Pinpoint the cell where the given text exists, returning its [x, y] midpoint coordinate. 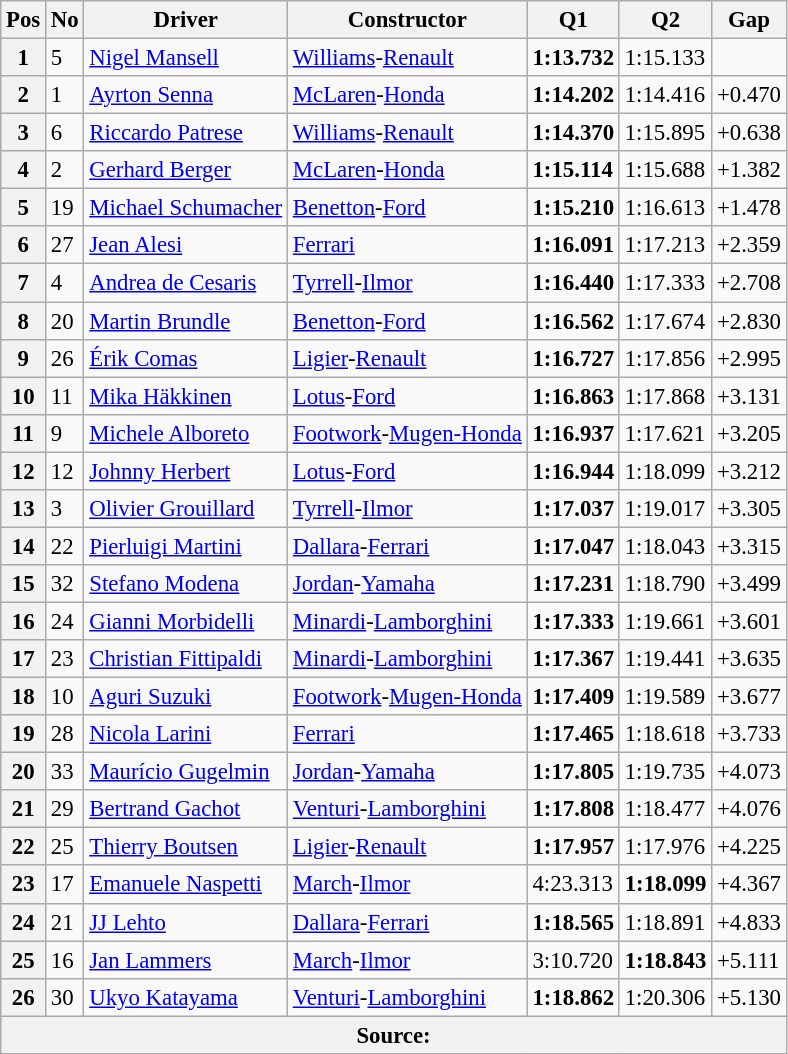
1:15.688 [665, 170]
7 [24, 283]
No [65, 20]
1:18.043 [665, 546]
+4.367 [750, 885]
1:19.441 [665, 659]
Aguri Suzuki [186, 697]
Emanuele Naspetti [186, 885]
+1.382 [750, 170]
1:18.843 [665, 960]
+3.131 [750, 396]
+5.111 [750, 960]
+1.478 [750, 208]
1:17.621 [665, 433]
8 [24, 321]
Maurício Gugelmin [186, 772]
1:15.133 [665, 58]
1:18.565 [573, 922]
18 [24, 697]
Gap [750, 20]
1:18.891 [665, 922]
+4.073 [750, 772]
+3.635 [750, 659]
Pierluigi Martini [186, 546]
+2.830 [750, 321]
1:16.613 [665, 208]
Gianni Morbidelli [186, 621]
Olivier Grouillard [186, 509]
+3.212 [750, 471]
Thierry Boutsen [186, 847]
Gerhard Berger [186, 170]
Jan Lammers [186, 960]
1:17.409 [573, 697]
33 [65, 772]
Riccardo Patrese [186, 133]
1:19.735 [665, 772]
+4.076 [750, 809]
1:17.231 [573, 584]
+2.995 [750, 358]
Martin Brundle [186, 321]
+0.638 [750, 133]
1:16.944 [573, 471]
28 [65, 734]
15 [24, 584]
+4.833 [750, 922]
+2.359 [750, 245]
Bertrand Gachot [186, 809]
1:19.017 [665, 509]
+3.315 [750, 546]
1:16.863 [573, 396]
Source: [394, 1035]
+2.708 [750, 283]
Johnny Herbert [186, 471]
1:15.210 [573, 208]
Christian Fittipaldi [186, 659]
1:17.047 [573, 546]
Andrea de Cesaris [186, 283]
Michele Alboreto [186, 433]
Q2 [665, 20]
Q1 [573, 20]
1:17.976 [665, 847]
1:18.477 [665, 809]
1:16.440 [573, 283]
Stefano Modena [186, 584]
1:17.037 [573, 509]
Pos [24, 20]
1:19.661 [665, 621]
1:14.370 [573, 133]
Mika Häkkinen [186, 396]
Michael Schumacher [186, 208]
1:18.862 [573, 997]
Constructor [407, 20]
1:14.416 [665, 95]
+3.677 [750, 697]
1:17.805 [573, 772]
1:15.114 [573, 170]
1:17.367 [573, 659]
1:19.589 [665, 697]
Ayrton Senna [186, 95]
Ukyo Katayama [186, 997]
30 [65, 997]
1:17.808 [573, 809]
4:23.313 [573, 885]
1:17.856 [665, 358]
29 [65, 809]
Driver [186, 20]
1:16.562 [573, 321]
27 [65, 245]
1:16.091 [573, 245]
32 [65, 584]
+3.733 [750, 734]
3:10.720 [573, 960]
+0.470 [750, 95]
Nigel Mansell [186, 58]
13 [24, 509]
1:16.727 [573, 358]
1:17.957 [573, 847]
1:17.868 [665, 396]
1:20.306 [665, 997]
+4.225 [750, 847]
14 [24, 546]
1:17.465 [573, 734]
+3.601 [750, 621]
1:18.618 [665, 734]
+3.305 [750, 509]
Jean Alesi [186, 245]
1:18.790 [665, 584]
1:16.937 [573, 433]
Érik Comas [186, 358]
+3.205 [750, 433]
+5.130 [750, 997]
1:14.202 [573, 95]
1:15.895 [665, 133]
1:13.732 [573, 58]
1:17.213 [665, 245]
+3.499 [750, 584]
JJ Lehto [186, 922]
1:17.674 [665, 321]
Nicola Larini [186, 734]
